Pinpoint the cell where the given text exists, returning its [x, y] midpoint coordinate. 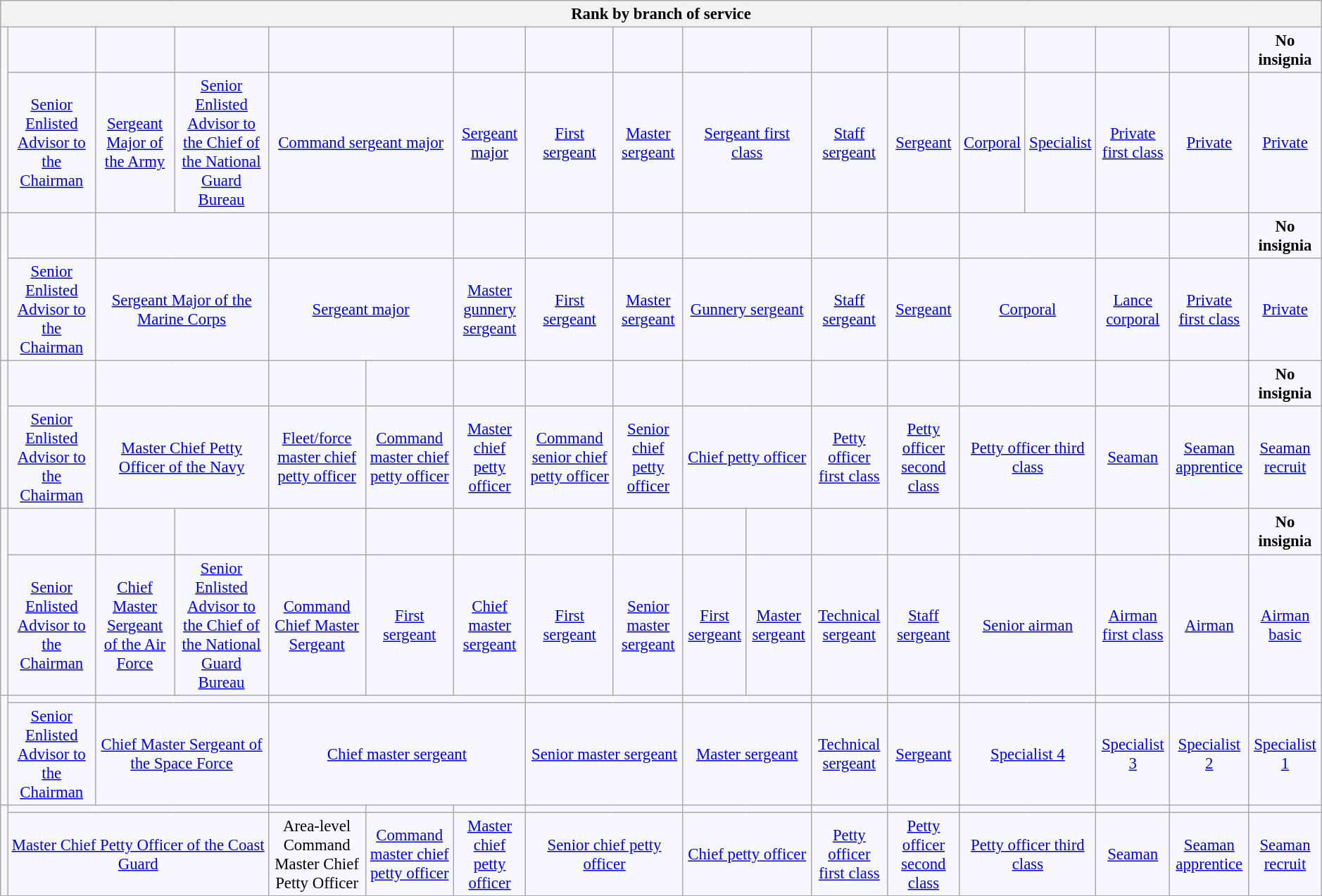
Chief Master Sergeant of the Space Force [182, 754]
Area-level Command Master Chief Petty Officer [317, 854]
Sergeant Major of the Army [135, 143]
Fleet/force master chief petty officer [317, 458]
Gunnery sergeant [747, 310]
Specialist 4 [1028, 754]
Specialist 3 [1133, 754]
Sergeant first class [747, 143]
Senior airman [1028, 625]
Sergeant Major of the Marine Corps [182, 310]
Airman basic [1285, 625]
Command Chief Master Sergeant [317, 625]
Specialist 1 [1285, 754]
Specialist 2 [1209, 754]
Airman [1209, 625]
Chief Master Sergeant of the Air Force [135, 625]
Airman first class [1133, 625]
Master Chief Petty Officer of the Coast Guard [138, 854]
Master gunnery sergeant [490, 310]
Command senior chief petty officer [570, 458]
Master Chief Petty Officer of the Navy [182, 458]
Rank by branch of service [661, 14]
Command sergeant major [360, 143]
Lance corporal [1133, 310]
Specialist [1060, 143]
